From the cell containing the given text, extract its center point as (x, y) coordinate. 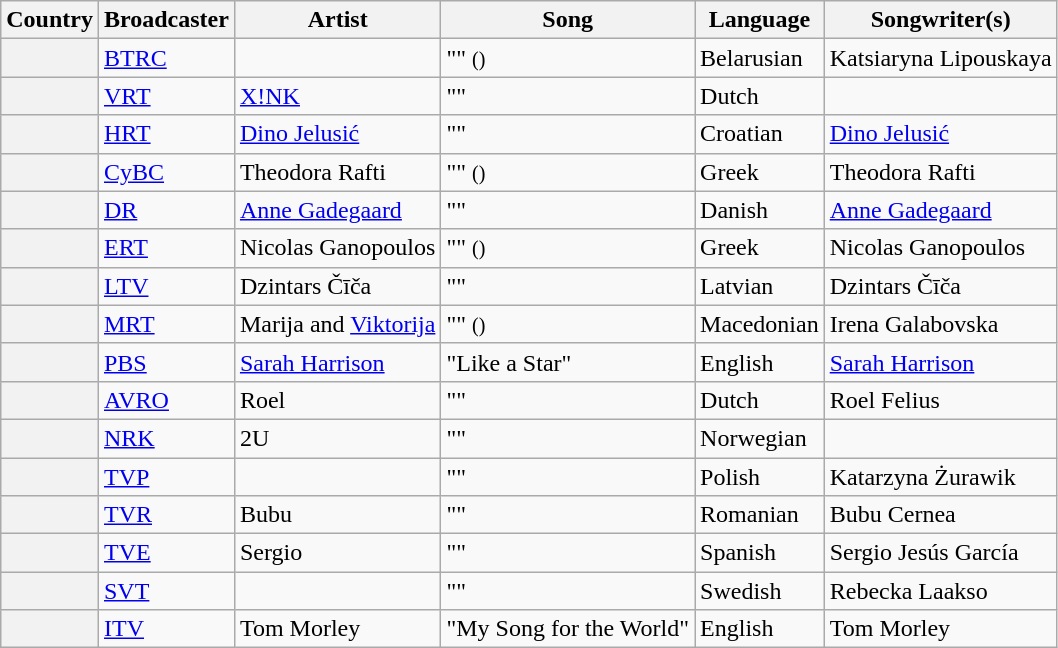
Artist (337, 20)
Broadcaster (166, 20)
Polish (760, 477)
Swedish (760, 591)
Katarzyna Żurawik (940, 477)
Romanian (760, 515)
Roel (337, 400)
CyBC (166, 172)
Bubu Cernea (940, 515)
Songwriter(s) (940, 20)
Country (50, 20)
X!NK (337, 96)
Rebecka Laakso (940, 591)
SVT (166, 591)
Danish (760, 210)
TVR (166, 515)
Macedonian (760, 324)
AVRO (166, 400)
LTV (166, 286)
Sergio (337, 553)
TVE (166, 553)
NRK (166, 438)
2U (337, 438)
Language (760, 20)
PBS (166, 362)
"Like a Star" (568, 362)
Norwegian (760, 438)
Marija and Viktorija (337, 324)
VRT (166, 96)
"My Song for the World" (568, 629)
Sergio Jesús García (940, 553)
DR (166, 210)
Song (568, 20)
Spanish (760, 553)
Croatian (760, 134)
Roel Felius (940, 400)
Irena Galabovska (940, 324)
MRT (166, 324)
Bubu (337, 515)
HRT (166, 134)
Belarusian (760, 58)
ERT (166, 248)
ITV (166, 629)
Latvian (760, 286)
TVP (166, 477)
Katsiaryna Lipouskaya (940, 58)
BTRC (166, 58)
